Locate the cell with the specified text and output its [X, Y] center coordinate. 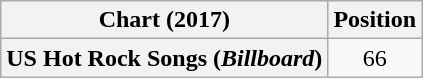
US Hot Rock Songs (Billboard) [164, 58]
66 [375, 58]
Position [375, 20]
Chart (2017) [164, 20]
